Locate the cell with the specified text and output its [X, Y] center coordinate. 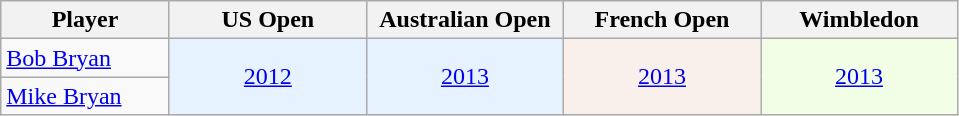
Australian Open [464, 20]
Wimbledon [858, 20]
French Open [662, 20]
2012 [268, 77]
Player [86, 20]
US Open [268, 20]
Bob Bryan [86, 58]
Mike Bryan [86, 96]
